Locate the cell with the specified text and output its (X, Y) center coordinate. 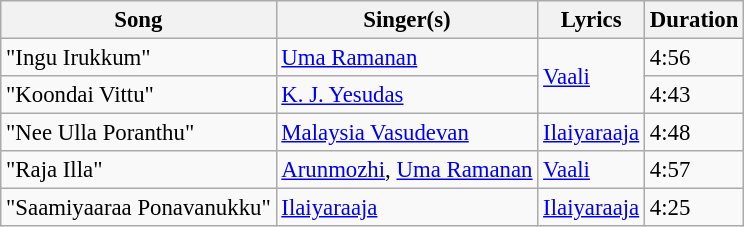
4:48 (694, 133)
"Koondai Vittu" (138, 95)
4:56 (694, 58)
Lyrics (592, 20)
Malaysia Vasudevan (407, 133)
K. J. Yesudas (407, 95)
"Ingu Irukkum" (138, 58)
"Nee Ulla Poranthu" (138, 133)
4:25 (694, 208)
Arunmozhi, Uma Ramanan (407, 170)
4:57 (694, 170)
Song (138, 20)
Singer(s) (407, 20)
"Raja Illa" (138, 170)
Uma Ramanan (407, 58)
"Saamiyaaraa Ponavanukku" (138, 208)
Duration (694, 20)
4:43 (694, 95)
